Determine the [x, y] coordinate at the center of the cell enclosing the given text.  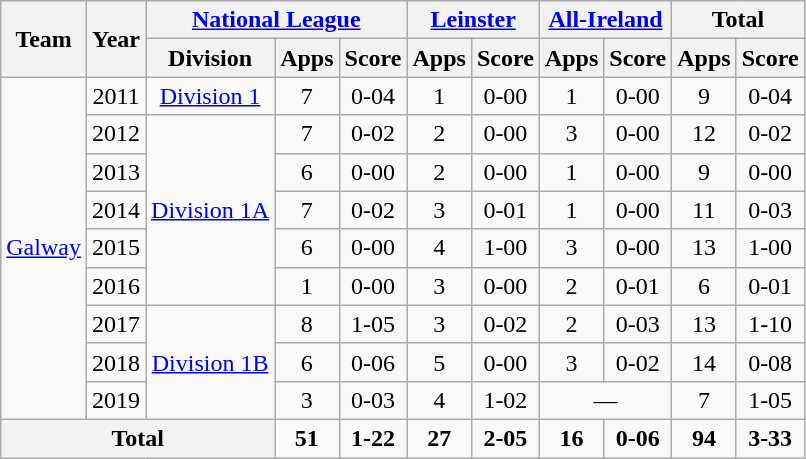
Division 1A [210, 210]
14 [704, 362]
2011 [116, 96]
94 [704, 438]
Division [210, 58]
1-02 [505, 400]
8 [307, 324]
2018 [116, 362]
11 [704, 210]
16 [571, 438]
2013 [116, 172]
2012 [116, 134]
27 [439, 438]
3-33 [770, 438]
— [605, 400]
0-08 [770, 362]
All-Ireland [605, 20]
1-10 [770, 324]
2015 [116, 248]
Team [44, 39]
2016 [116, 286]
2-05 [505, 438]
National League [276, 20]
Division 1 [210, 96]
51 [307, 438]
2019 [116, 400]
Galway [44, 248]
1-22 [373, 438]
2017 [116, 324]
Leinster [473, 20]
Year [116, 39]
12 [704, 134]
Division 1B [210, 362]
2014 [116, 210]
5 [439, 362]
